Find where the given text appears and provide that cell's center as (x, y) coordinate. 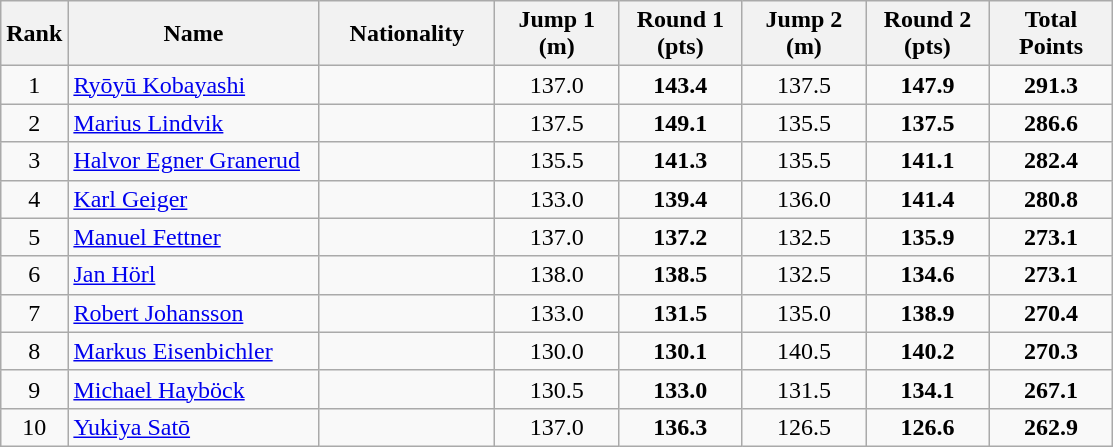
Rank (34, 34)
141.3 (681, 161)
1 (34, 85)
Manuel Fettner (194, 237)
135.9 (928, 237)
138.9 (928, 313)
147.9 (928, 85)
130.0 (557, 351)
7 (34, 313)
Round 1 (pts) (681, 34)
267.1 (1051, 389)
135.0 (804, 313)
5 (34, 237)
291.3 (1051, 85)
Jump 1 (m) (557, 34)
Total Points (1051, 34)
Halvor Egner Granerud (194, 161)
149.1 (681, 123)
Jan Hörl (194, 275)
Name (194, 34)
126.6 (928, 427)
Nationality (407, 34)
Michael Hayböck (194, 389)
138.5 (681, 275)
138.0 (557, 275)
280.8 (1051, 199)
134.6 (928, 275)
8 (34, 351)
134.1 (928, 389)
126.5 (804, 427)
Markus Eisenbichler (194, 351)
Round 2 (pts) (928, 34)
282.4 (1051, 161)
286.6 (1051, 123)
2 (34, 123)
3 (34, 161)
130.5 (557, 389)
270.4 (1051, 313)
141.1 (928, 161)
130.1 (681, 351)
4 (34, 199)
136.0 (804, 199)
139.4 (681, 199)
140.2 (928, 351)
Marius Lindvik (194, 123)
137.2 (681, 237)
10 (34, 427)
Yukiya Satō (194, 427)
136.3 (681, 427)
6 (34, 275)
9 (34, 389)
Ryōyū Kobayashi (194, 85)
Jump 2 (m) (804, 34)
140.5 (804, 351)
262.9 (1051, 427)
143.4 (681, 85)
Robert Johansson (194, 313)
141.4 (928, 199)
Karl Geiger (194, 199)
270.3 (1051, 351)
